For the text-containing cell, return its midpoint in (X, Y) coordinate format. 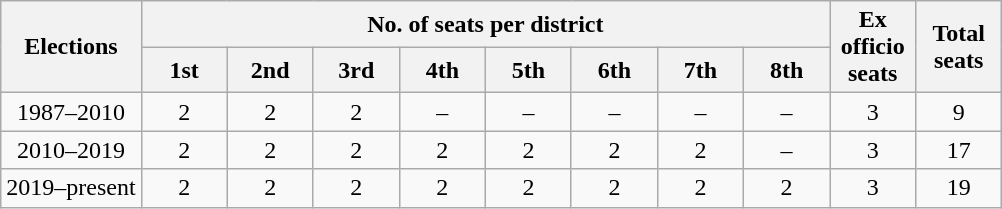
3rd (356, 70)
6th (614, 70)
19 (959, 188)
1987–2010 (71, 112)
2019–present (71, 188)
2010–2019 (71, 150)
17 (959, 150)
5th (528, 70)
Elections (71, 47)
7th (700, 70)
1st (184, 70)
4th (442, 70)
Ex officio seats (873, 47)
2nd (270, 70)
Total seats (959, 47)
No. of seats per district (485, 24)
8th (787, 70)
9 (959, 112)
